Return (x, y) of the center of cell containing provided text 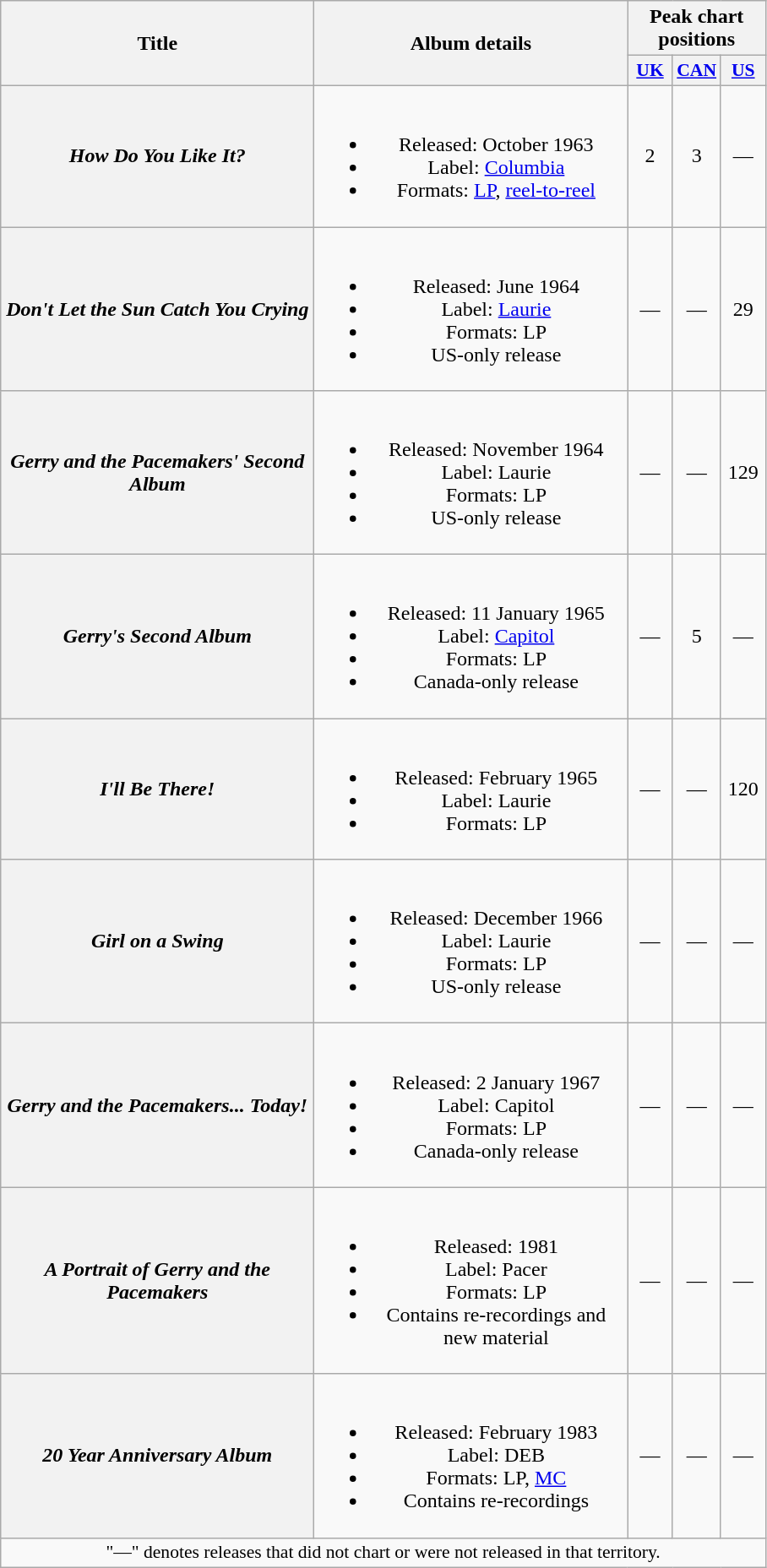
Released: 11 January 1965Label: CapitolFormats: LPCanada-only release (471, 637)
Don't Let the Sun Catch You Crying (157, 308)
A Portrait of Gerry and the Pacemakers (157, 1280)
Gerry and the Pacemakers' Second Album (157, 473)
Released: October 1963Label: ColumbiaFormats: LP, reel-to-reel (471, 155)
Peak chart positions (697, 29)
Girl on a Swing (157, 941)
Released: 2 January 1967Label: CapitolFormats: LPCanada-only release (471, 1105)
3 (696, 155)
Released: June 1964Label: LaurieFormats: LPUS-only release (471, 308)
Released: November 1964Label: LaurieFormats: LPUS-only release (471, 473)
29 (743, 308)
Gerry and the Pacemakers... Today! (157, 1105)
CAN (696, 71)
2 (650, 155)
UK (650, 71)
20 Year Anniversary Album (157, 1456)
Released: February 1983Label: DEBFormats: LP, MCContains re-recordings (471, 1456)
Released: February 1965Label: LaurieFormats: LP (471, 789)
Released: December 1966Label: LaurieFormats: LPUS-only release (471, 941)
5 (696, 637)
120 (743, 789)
Album details (471, 44)
US (743, 71)
Released: 1981Label: PacerFormats: LPContains re-recordings and new material (471, 1280)
How Do You Like It? (157, 155)
"—" denotes releases that did not chart or were not released in that territory. (383, 1553)
Gerry's Second Album (157, 637)
I'll Be There! (157, 789)
Title (157, 44)
129 (743, 473)
